Determine the (x, y) coordinate at the center of the cell enclosing the given text.  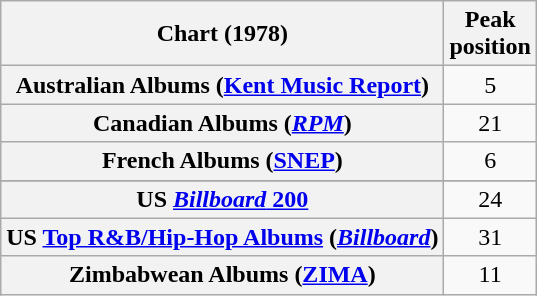
6 (490, 161)
Chart (1978) (222, 34)
US Billboard 200 (222, 199)
Canadian Albums (RPM) (222, 123)
24 (490, 199)
Zimbabwean Albums (ZIMA) (222, 275)
Australian Albums (Kent Music Report) (222, 85)
French Albums (SNEP) (222, 161)
31 (490, 237)
US Top R&B/Hip-Hop Albums (Billboard) (222, 237)
5 (490, 85)
11 (490, 275)
21 (490, 123)
Peakposition (490, 34)
